Scan for the cell matching the given text and deliver its [x, y] coordinate at center. 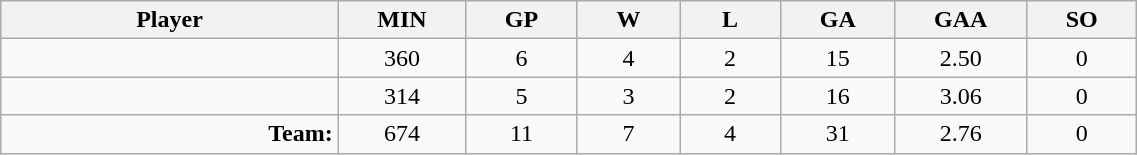
3.06 [961, 96]
L [730, 20]
31 [838, 134]
15 [838, 58]
7 [628, 134]
GP [522, 20]
16 [838, 96]
GA [838, 20]
W [628, 20]
314 [402, 96]
3 [628, 96]
5 [522, 96]
2.50 [961, 58]
GAA [961, 20]
MIN [402, 20]
360 [402, 58]
Team: [170, 134]
2.76 [961, 134]
Player [170, 20]
SO [1081, 20]
6 [522, 58]
674 [402, 134]
11 [522, 134]
